Determine the (X, Y) coordinate at the center of the cell enclosing the given text.  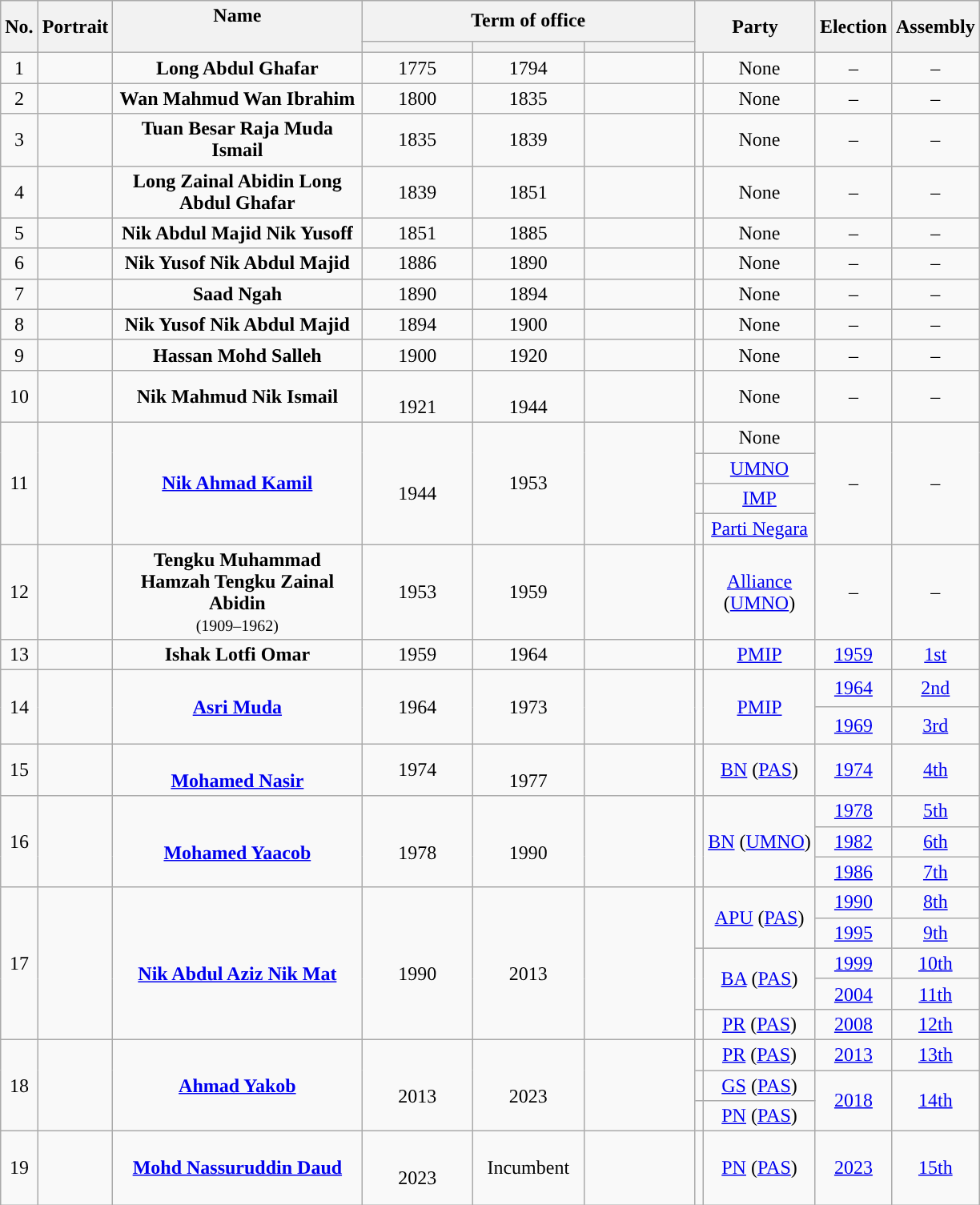
2008 (853, 1024)
2nd (935, 689)
1999 (853, 963)
10th (935, 963)
1775 (418, 68)
Mohamed Nasir (237, 770)
Long Zainal Abidin Long Abdul Ghafar (237, 192)
8th (935, 902)
Saad Ngah (237, 294)
Incumbent (528, 1168)
BA (PAS) (760, 978)
Mohamed Yaacob (237, 841)
Party (756, 27)
13th (935, 1054)
1986 (853, 872)
1920 (528, 355)
18 (19, 1085)
9 (19, 355)
Assembly (935, 27)
4 (19, 192)
1977 (528, 770)
Name (237, 27)
Portrait (75, 27)
Tuan Besar Raja Muda Ismail (237, 139)
5 (19, 233)
16 (19, 841)
1921 (418, 396)
3rd (935, 725)
Alliance(UMNO) (760, 592)
1969 (853, 725)
1982 (853, 841)
Mohd Nassuruddin Daud (237, 1168)
Asri Muda (237, 707)
Nik Mahmud Nik Ismail (237, 396)
3 (19, 139)
15 (19, 770)
12th (935, 1024)
Nik Abdul Aziz Nik Mat (237, 963)
Nik Ahmad Kamil (237, 483)
4th (935, 770)
12 (19, 592)
2018 (853, 1100)
UMNO (760, 468)
BN (PAS) (760, 770)
15th (935, 1168)
GS (PAS) (760, 1085)
Nik Abdul Majid Nik Yusoff (237, 233)
Wan Mahmud Wan Ibrahim (237, 98)
14 (19, 707)
1973 (528, 707)
2004 (853, 994)
Long Abdul Ghafar (237, 68)
11 (19, 483)
Ahmad Yakob (237, 1085)
APU (PAS) (760, 918)
19 (19, 1168)
1995 (853, 933)
1800 (418, 98)
BN (UMNO) (760, 841)
7 (19, 294)
17 (19, 963)
8 (19, 324)
Hassan Mohd Salleh (237, 355)
2 (19, 98)
13 (19, 655)
IMP (760, 499)
1794 (528, 68)
Parti Negara (760, 529)
10 (19, 396)
6 (19, 263)
No. (19, 27)
Tengku Muhammad Hamzah Tengku Zainal Abidin(1909–1962) (237, 592)
5th (935, 811)
7th (935, 872)
11th (935, 994)
1886 (418, 263)
9th (935, 933)
Election (853, 27)
1st (935, 655)
Ishak Lotfi Omar (237, 655)
6th (935, 841)
1885 (528, 233)
1 (19, 68)
14th (935, 1100)
Term of office (528, 21)
